Return the [X, Y] coordinate for the center point of the cell that contains the specified text.  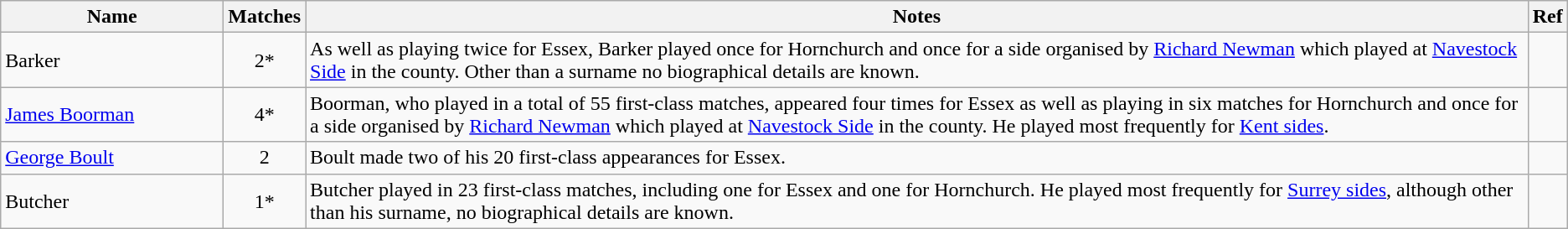
Boult made two of his 20 first-class appearances for Essex. [917, 158]
1* [265, 201]
Matches [265, 17]
Butcher [112, 201]
Ref [1548, 17]
Notes [917, 17]
2* [265, 60]
George Boult [112, 158]
Name [112, 17]
4* [265, 114]
Barker [112, 60]
2 [265, 158]
James Boorman [112, 114]
